Determine the [x, y] coordinate at the center of the cell enclosing the given text.  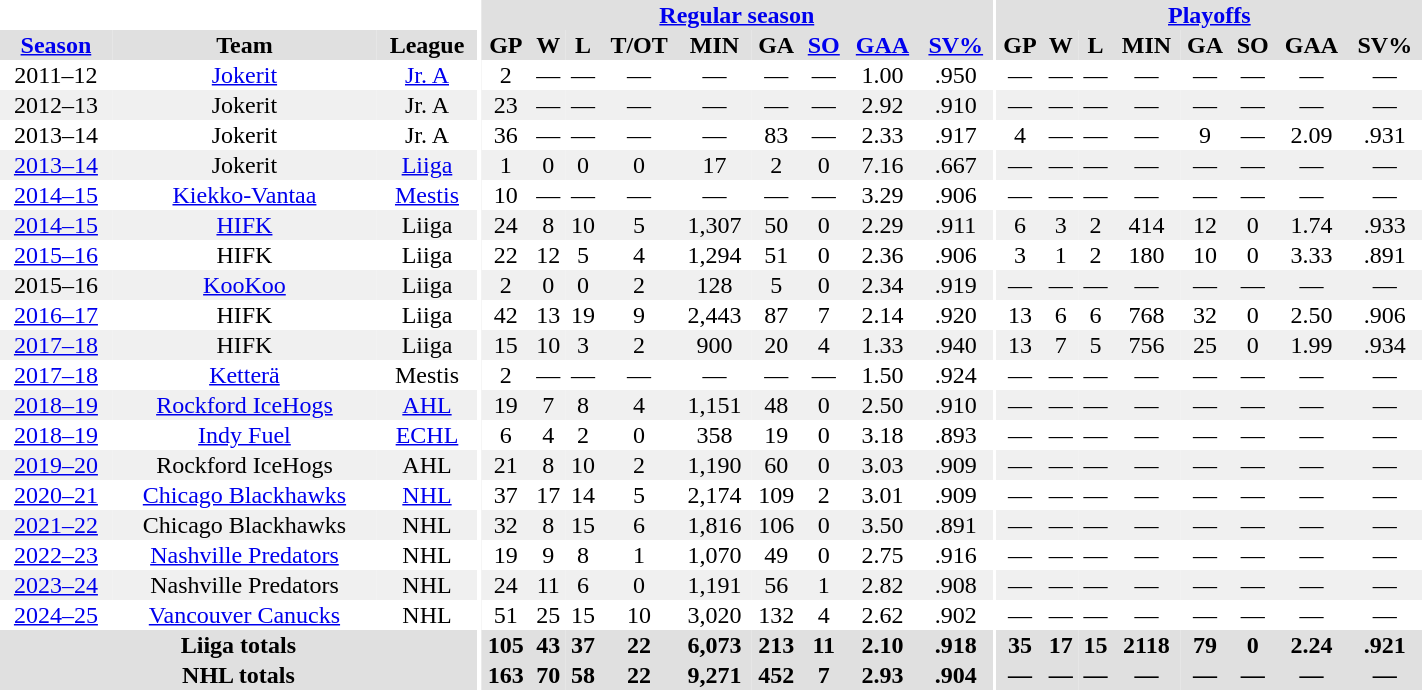
.924 [956, 375]
.902 [956, 615]
2118 [1146, 645]
2024–25 [56, 615]
.667 [956, 165]
2.24 [1311, 645]
2012–13 [56, 105]
.917 [956, 135]
2.29 [882, 225]
414 [1146, 225]
14 [584, 495]
23 [506, 105]
106 [776, 525]
1,070 [714, 555]
9,271 [714, 675]
163 [506, 675]
58 [584, 675]
.931 [1385, 135]
3.18 [882, 435]
1.50 [882, 375]
Playoffs [1210, 15]
3,020 [714, 615]
70 [548, 675]
109 [776, 495]
128 [714, 285]
7.16 [882, 165]
.950 [956, 75]
Kiekko-Vantaa [244, 195]
2011–12 [56, 75]
1.99 [1311, 345]
105 [506, 645]
.940 [956, 345]
2.10 [882, 645]
1,294 [714, 255]
Regular season [737, 15]
.934 [1385, 345]
KooKoo [244, 285]
2,443 [714, 315]
35 [1020, 645]
T/OT [639, 45]
1,307 [714, 225]
Ketterä [244, 375]
87 [776, 315]
1.74 [1311, 225]
.911 [956, 225]
2.09 [1311, 135]
3.33 [1311, 255]
2,174 [714, 495]
21 [506, 465]
.919 [956, 285]
Team [244, 45]
3.50 [882, 525]
900 [714, 345]
2.62 [882, 615]
2020–21 [56, 495]
3.29 [882, 195]
50 [776, 225]
2.93 [882, 675]
1.33 [882, 345]
48 [776, 405]
.893 [956, 435]
.920 [956, 315]
452 [776, 675]
2.14 [882, 315]
Liiga totals [238, 645]
2.33 [882, 135]
49 [776, 555]
Season [56, 45]
20 [776, 345]
1.00 [882, 75]
6,073 [714, 645]
2.36 [882, 255]
56 [776, 585]
2022–23 [56, 555]
2.92 [882, 105]
79 [1205, 645]
1,191 [714, 585]
1,151 [714, 405]
132 [776, 615]
.908 [956, 585]
83 [776, 135]
2.82 [882, 585]
60 [776, 465]
42 [506, 315]
43 [548, 645]
NHL totals [238, 675]
2021–22 [56, 525]
ECHL [427, 435]
358 [714, 435]
2019–20 [56, 465]
213 [776, 645]
756 [1146, 345]
768 [1146, 315]
.918 [956, 645]
1,816 [714, 525]
.933 [1385, 225]
2023–24 [56, 585]
3.03 [882, 465]
36 [506, 135]
.921 [1385, 645]
League [427, 45]
2.75 [882, 555]
3.01 [882, 495]
Vancouver Canucks [244, 615]
.904 [956, 675]
2016–17 [56, 315]
.916 [956, 555]
180 [1146, 255]
Indy Fuel [244, 435]
1,190 [714, 465]
2.34 [882, 285]
